From the cell containing the given text, extract its center point as [X, Y] coordinate. 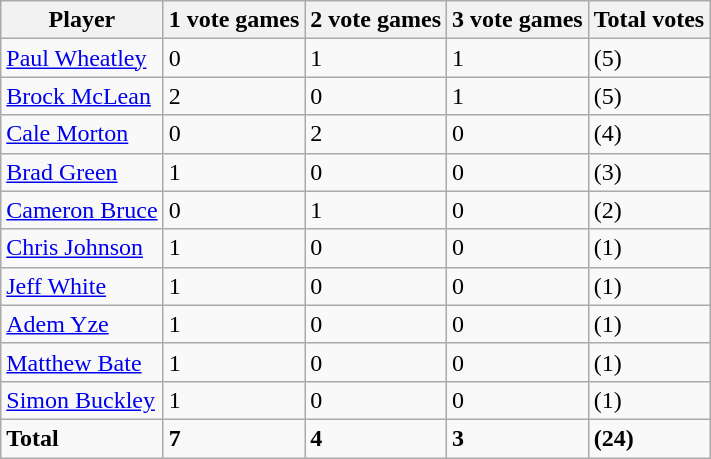
Player [82, 20]
Brock McLean [82, 96]
Brad Green [82, 172]
3 [518, 438]
Chris Johnson [82, 248]
7 [234, 438]
1 vote games [234, 20]
(3) [649, 172]
Jeff White [82, 286]
Simon Buckley [82, 400]
(24) [649, 438]
4 [376, 438]
Cale Morton [82, 134]
(2) [649, 210]
Paul Wheatley [82, 58]
(4) [649, 134]
Adem Yze [82, 324]
Total [82, 438]
Matthew Bate [82, 362]
Cameron Bruce [82, 210]
Total votes [649, 20]
2 vote games [376, 20]
3 vote games [518, 20]
